Provide the [x, y] coordinate of the cell's center where the given text is located.  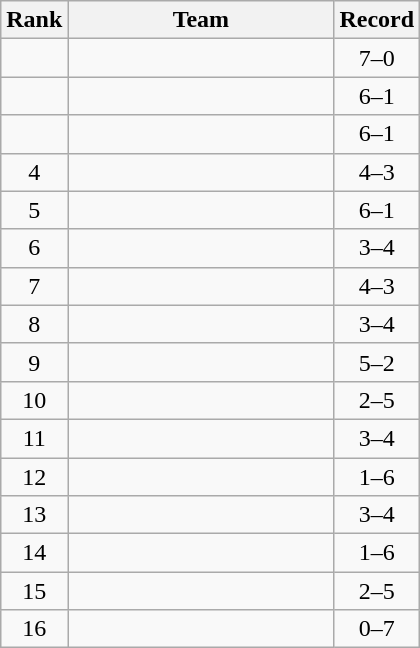
5 [34, 210]
0–7 [377, 629]
4 [34, 172]
12 [34, 477]
13 [34, 515]
16 [34, 629]
Rank [34, 20]
15 [34, 591]
Record [377, 20]
11 [34, 438]
6 [34, 248]
10 [34, 400]
8 [34, 324]
7 [34, 286]
14 [34, 553]
9 [34, 362]
7–0 [377, 58]
5–2 [377, 362]
Team [201, 20]
